Provide the (x, y) coordinate of the cell's center where the given text is located.  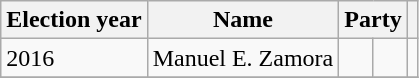
Name (243, 20)
Party (373, 20)
Manuel E. Zamora (243, 58)
2016 (74, 58)
Election year (74, 20)
